Identify which cell holds the provided text, then report its (X, Y) central coordinate. 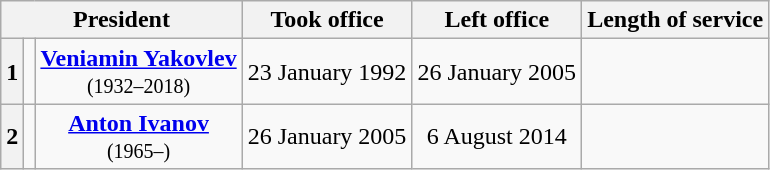
Took office (327, 20)
6 August 2014 (497, 136)
Left office (497, 20)
23 January 1992 (327, 72)
President (122, 20)
1 (12, 72)
Veniamin Yakovlev(1932–2018) (138, 72)
2 (12, 136)
Anton Ivanov(1965–) (138, 136)
Length of service (676, 20)
